Provide the [X, Y] coordinate of the cell's center where the given text is located.  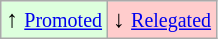
↑ Promoted [54, 20]
↓ Relegated [162, 20]
